Scan for the cell matching the given text and deliver its [x, y] coordinate at center. 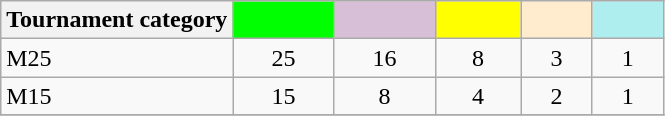
25 [284, 58]
16 [384, 58]
15 [284, 96]
4 [478, 96]
2 [556, 96]
M15 [117, 96]
Tournament category [117, 20]
3 [556, 58]
M25 [117, 58]
